Provide the [x, y] coordinate of the cell's center where the given text is located.  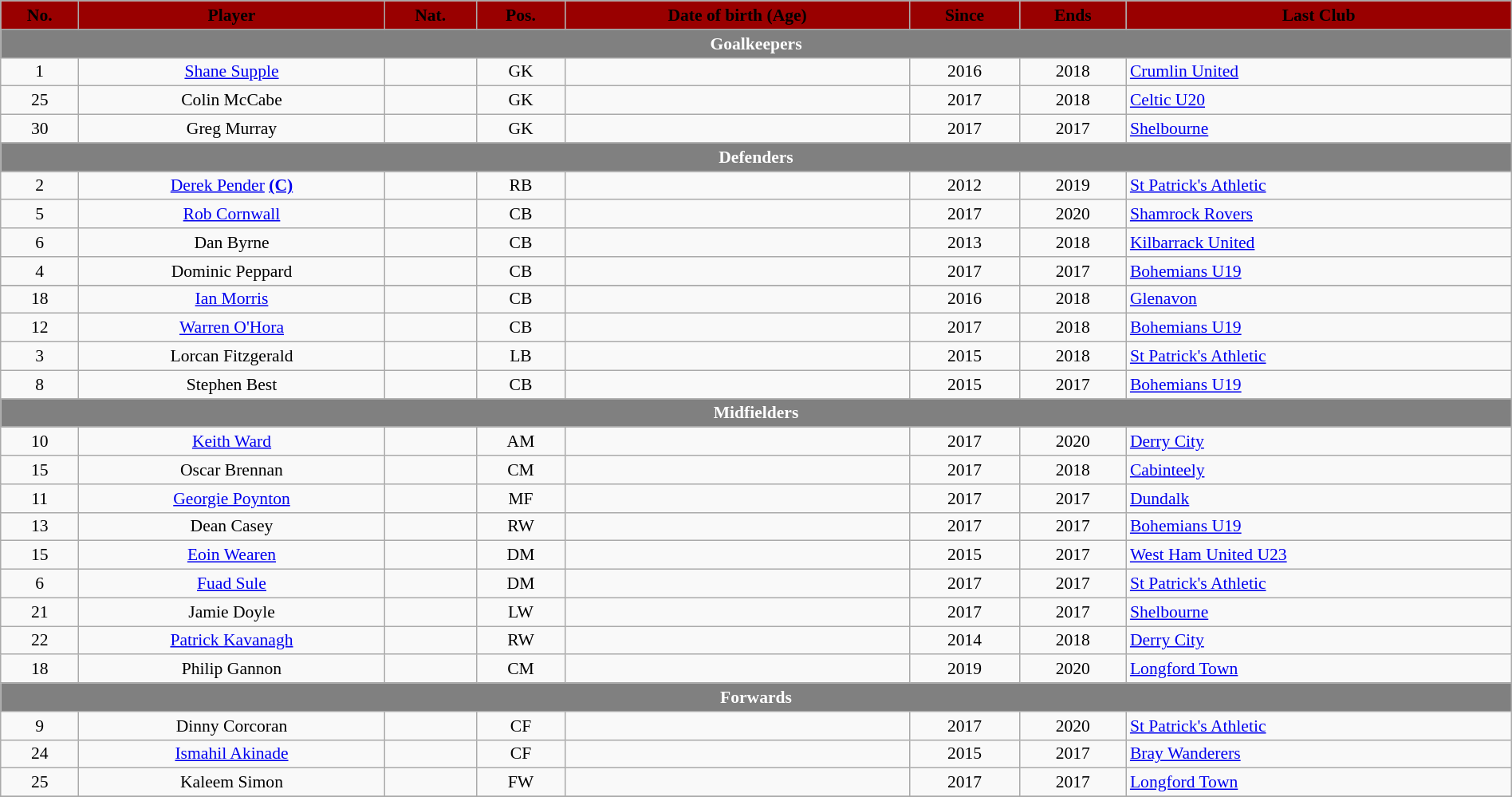
1 [40, 72]
Kilbarrack United [1319, 243]
Lorcan Fitzgerald [232, 357]
3 [40, 357]
Cabinteely [1319, 470]
24 [40, 754]
22 [40, 641]
Greg Murray [232, 129]
4 [40, 271]
30 [40, 129]
Fuad Sule [232, 584]
Keith Ward [232, 442]
Dundalk [1319, 499]
Derek Pender (C) [232, 186]
Defenders [756, 157]
Dan Byrne [232, 243]
Shane Supple [232, 72]
West Ham United U23 [1319, 555]
Eoin Wearen [232, 555]
8 [40, 385]
Philip Gannon [232, 669]
13 [40, 527]
2012 [965, 186]
Pos. [521, 15]
LW [521, 612]
MF [521, 499]
Dean Casey [232, 527]
Warren O'Hora [232, 328]
Ends [1073, 15]
Rob Cornwall [232, 215]
Shamrock Rovers [1319, 215]
11 [40, 499]
5 [40, 215]
RB [521, 186]
2014 [965, 641]
Dinny Corcoran [232, 726]
Oscar Brennan [232, 470]
Date of birth (Age) [737, 15]
Last Club [1319, 15]
Ian Morris [232, 299]
Since [965, 15]
12 [40, 328]
2 [40, 186]
Celtic U20 [1319, 101]
2013 [965, 243]
10 [40, 442]
Midfielders [756, 413]
Dominic Peppard [232, 271]
No. [40, 15]
Jamie Doyle [232, 612]
Ismahil Akinade [232, 754]
Glenavon [1319, 299]
Patrick Kavanagh [232, 641]
Kaleem Simon [232, 783]
Nat. [431, 15]
Player [232, 15]
9 [40, 726]
LB [521, 357]
Crumlin United [1319, 72]
Colin McCabe [232, 101]
FW [521, 783]
AM [521, 442]
Stephen Best [232, 385]
Forwards [756, 697]
Goalkeepers [756, 44]
Georgie Poynton [232, 499]
Bray Wanderers [1319, 754]
21 [40, 612]
